Output the (x, y) coordinate of the center of the cell containing the given text.  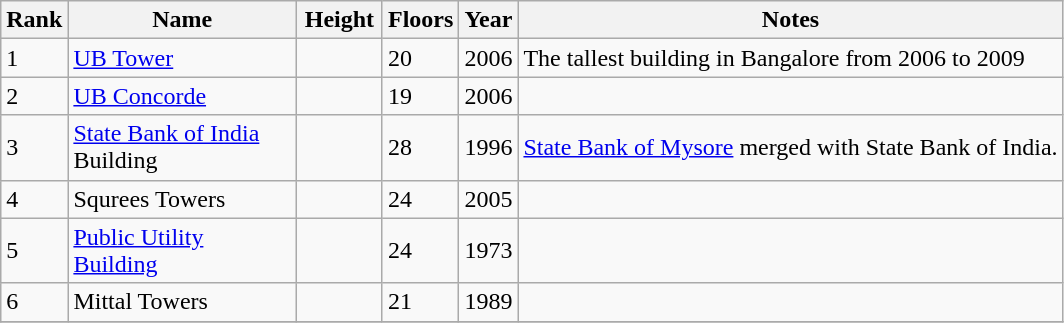
20 (420, 58)
Floors (420, 20)
Squrees Towers (182, 199)
19 (420, 96)
The tallest building in Bangalore from 2006 to 2009 (790, 58)
1996 (488, 148)
3 (34, 148)
Year (488, 20)
2005 (488, 199)
UB Tower (182, 58)
1989 (488, 302)
UB Concorde (182, 96)
6 (34, 302)
4 (34, 199)
State Bank of India Building (182, 148)
28 (420, 148)
Notes (790, 20)
Rank (34, 20)
5 (34, 250)
2 (34, 96)
1 (34, 58)
Public Utility Building (182, 250)
State Bank of Mysore merged with State Bank of India. (790, 148)
1973 (488, 250)
Mittal Towers (182, 302)
21 (420, 302)
Name (182, 20)
Height (339, 20)
